Locate the cell with the specified text and output its [x, y] center coordinate. 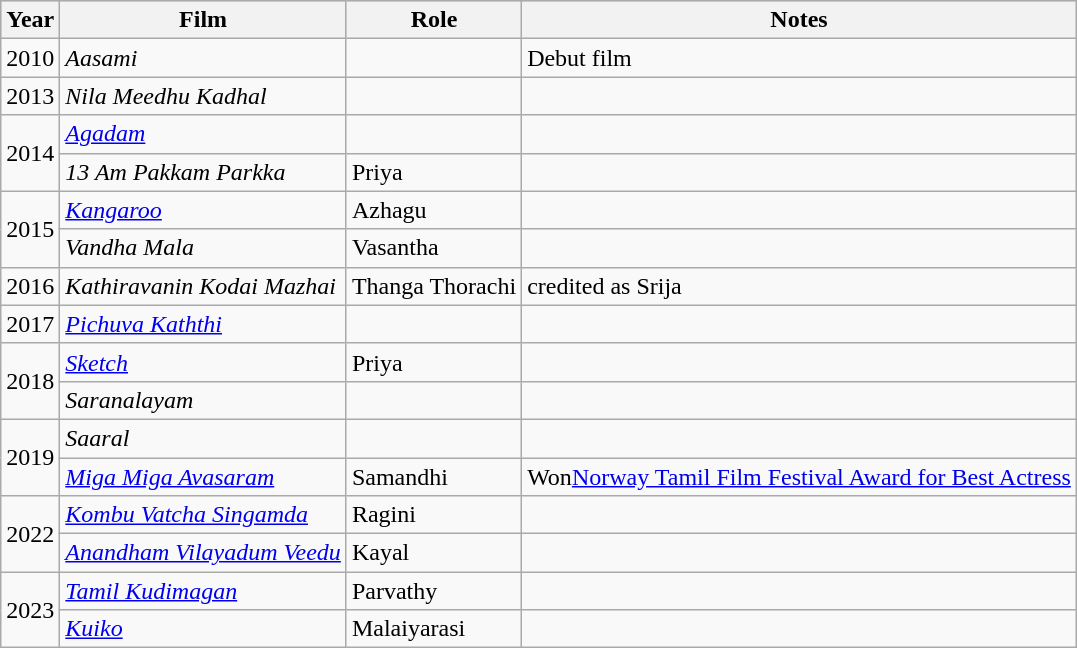
Sketch [204, 362]
Pichuva Kaththi [204, 324]
2010 [30, 58]
Year [30, 20]
Nila Meedhu Kadhal [204, 96]
Debut film [800, 58]
Vasantha [434, 248]
2015 [30, 229]
Miga Miga Avasaram [204, 477]
Aasami [204, 58]
13 Am Pakkam Parkka [204, 172]
Anandham Vilayadum Veedu [204, 553]
Kathiravanin Kodai Mazhai [204, 286]
Kayal [434, 553]
2018 [30, 381]
Kangaroo [204, 210]
Notes [800, 20]
Kombu Vatcha Singamda [204, 515]
WonNorway Tamil Film Festival Award for Best Actress [800, 477]
Role [434, 20]
Saaral [204, 438]
2016 [30, 286]
Azhagu [434, 210]
Samandhi [434, 477]
Tamil Kudimagan [204, 591]
Malaiyarasi [434, 629]
Vandha Mala [204, 248]
2013 [30, 96]
2019 [30, 457]
2022 [30, 534]
2014 [30, 153]
2023 [30, 610]
Kuiko [204, 629]
Film [204, 20]
Agadam [204, 134]
Parvathy [434, 591]
2017 [30, 324]
Ragini [434, 515]
Saranalayam [204, 400]
credited as Srija [800, 286]
Thanga Thorachi [434, 286]
